Provide the (X, Y) coordinate of the cell's center where the given text is located.  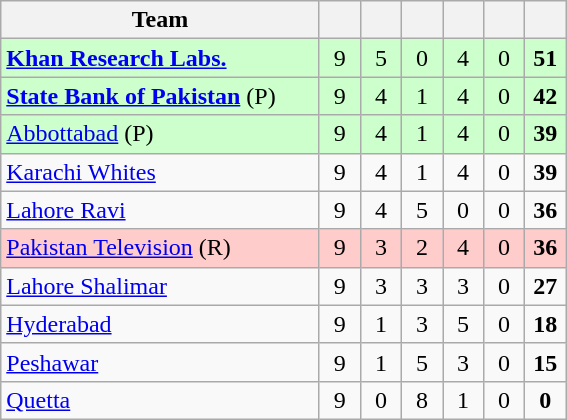
8 (422, 400)
Quetta (160, 400)
51 (546, 58)
State Bank of Pakistan (P) (160, 96)
Khan Research Labs. (160, 58)
Lahore Shalimar (160, 286)
15 (546, 362)
Team (160, 20)
Karachi Whites (160, 172)
Abbottabad (P) (160, 134)
Lahore Ravi (160, 210)
18 (546, 324)
42 (546, 96)
Pakistan Television (R) (160, 248)
27 (546, 286)
Hyderabad (160, 324)
2 (422, 248)
Peshawar (160, 362)
